Locate the cell with the specified text and output its (X, Y) center coordinate. 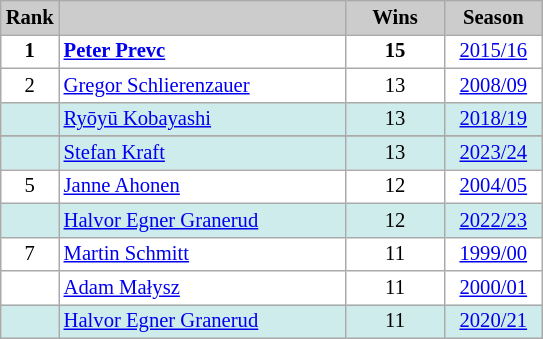
Wins (395, 17)
Stefan Kraft (202, 153)
2022/23 (493, 220)
2000/01 (493, 287)
2008/09 (493, 85)
Rank (30, 17)
2004/05 (493, 186)
15 (395, 51)
Martin Schmitt (202, 254)
2023/24 (493, 153)
2 (30, 85)
5 (30, 186)
1999/00 (493, 254)
Peter Prevc (202, 51)
Adam Małysz (202, 287)
7 (30, 254)
Janne Ahonen (202, 186)
Season (493, 17)
2020/21 (493, 321)
1 (30, 51)
Ryōyū Kobayashi (202, 119)
Gregor Schlierenzauer (202, 85)
2018/19 (493, 119)
2015/16 (493, 51)
